Find where the given text appears and provide that cell's center as (X, Y) coordinate. 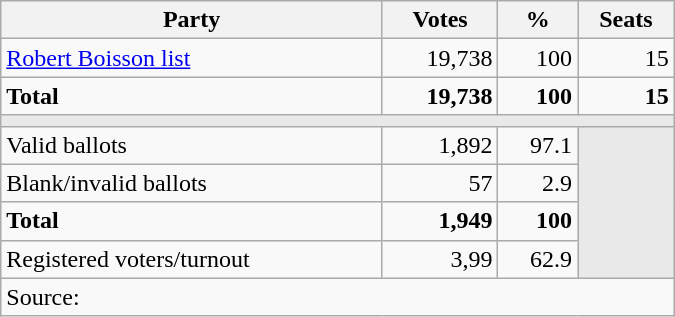
Source: (338, 297)
% (538, 20)
Party (192, 20)
62.9 (538, 259)
Votes (440, 20)
Registered voters/turnout (192, 259)
Seats (626, 20)
97.1 (538, 145)
1,892 (440, 145)
1,949 (440, 221)
3,99 (440, 259)
Blank/invalid ballots (192, 183)
57 (440, 183)
Valid ballots (192, 145)
Robert Boisson list (192, 58)
2.9 (538, 183)
